Pinpoint the cell where the given text exists, returning its (x, y) midpoint coordinate. 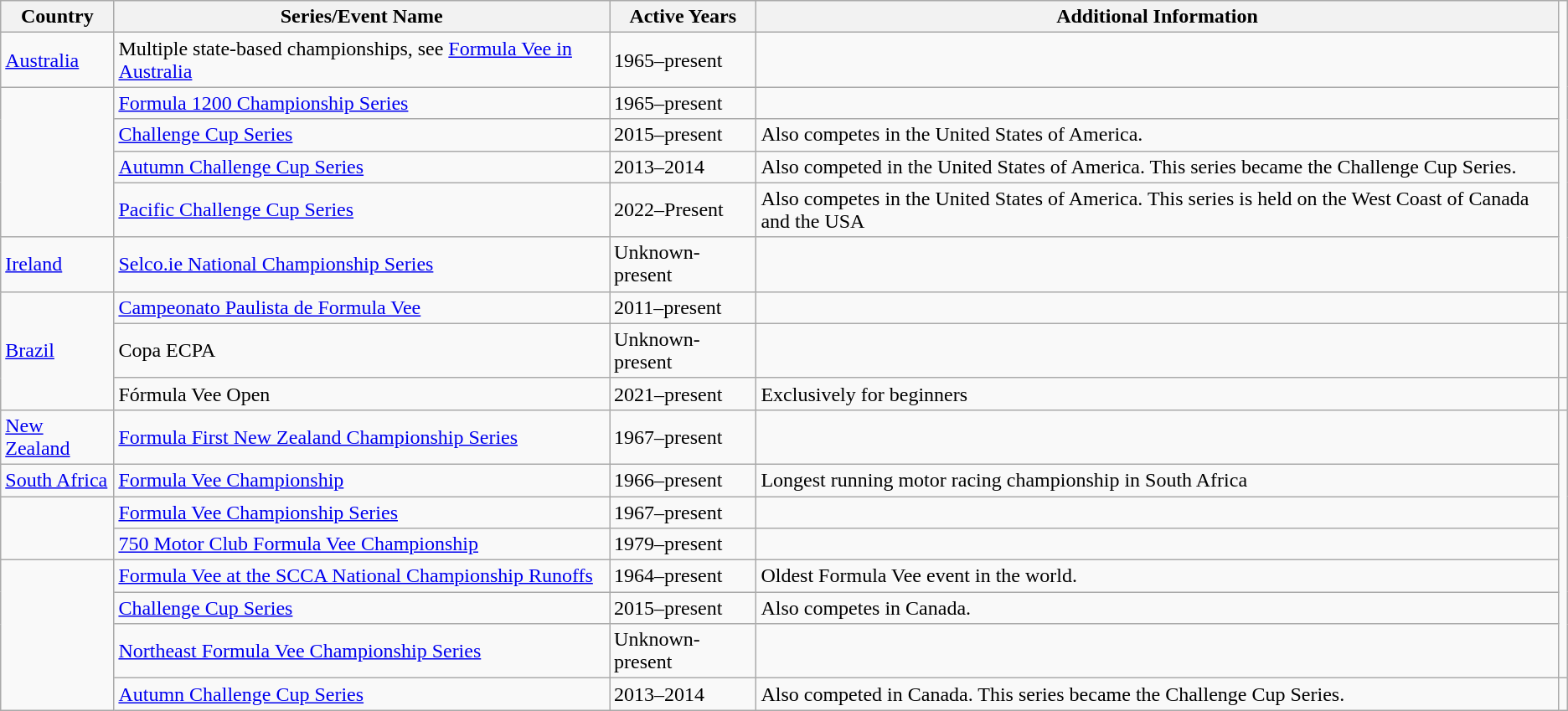
1966–present (683, 480)
Australia (57, 60)
Northeast Formula Vee Championship Series (362, 652)
Longest running motor racing championship in South Africa (1158, 480)
Also competed in Canada. This series became the Challenge Cup Series. (1158, 694)
Also competed in the United States of America. This series became the Challenge Cup Series. (1158, 167)
Oldest Formula Vee event in the world. (1158, 576)
Also competes in Canada. (1158, 608)
Multiple state-based championships, see Formula Vee in Australia (362, 60)
2022–Present (683, 209)
Formula Vee Championship Series (362, 512)
Formula 1200 Championship Series (362, 103)
Exclusively for beginners (1158, 394)
1964–present (683, 576)
Also competes in the United States of America. (1158, 135)
Formula Vee Championship (362, 480)
Active Years (683, 17)
Pacific Challenge Cup Series (362, 209)
Country (57, 17)
South Africa (57, 480)
2021–present (683, 394)
Selco.ie National Championship Series (362, 265)
Formula First New Zealand Championship Series (362, 437)
2011–present (683, 307)
Formula Vee at the SCCA National Championship Runoffs (362, 576)
New Zealand (57, 437)
Also competes in the United States of America. This series is held on the West Coast of Canada and the USA (1158, 209)
Fórmula Vee Open (362, 394)
Brazil (57, 350)
Additional Information (1158, 17)
Series/Event Name (362, 17)
Copa ECPA (362, 350)
Campeonato Paulista de Formula Vee (362, 307)
750 Motor Club Formula Vee Championship (362, 544)
Ireland (57, 265)
1979–present (683, 544)
